Return (X, Y) of the center of cell containing provided text 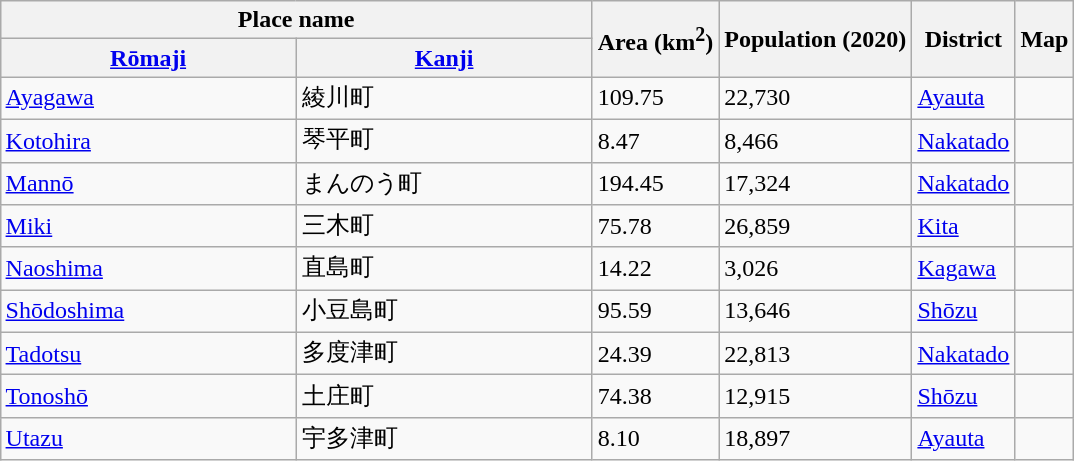
小豆島町 (444, 312)
Tonoshō (148, 396)
三木町 (444, 226)
Miki (148, 226)
琴平町 (444, 140)
まんのう町 (444, 184)
綾川町 (444, 98)
8,466 (816, 140)
Shōdoshima (148, 312)
Ayagawa (148, 98)
Kagawa (964, 268)
Place name (296, 20)
Kanji (444, 58)
24.39 (656, 354)
Rōmaji (148, 58)
Tadotsu (148, 354)
18,897 (816, 438)
14.22 (656, 268)
26,859 (816, 226)
District (964, 39)
宇多津町 (444, 438)
75.78 (656, 226)
Naoshima (148, 268)
109.75 (656, 98)
17,324 (816, 184)
74.38 (656, 396)
8.10 (656, 438)
Kotohira (148, 140)
22,730 (816, 98)
Utazu (148, 438)
3,026 (816, 268)
12,915 (816, 396)
直島町 (444, 268)
土庄町 (444, 396)
8.47 (656, 140)
13,646 (816, 312)
Mannō (148, 184)
Map (1044, 39)
Population (2020) (816, 39)
194.45 (656, 184)
22,813 (816, 354)
多度津町 (444, 354)
Area (km2) (656, 39)
Kita (964, 226)
95.59 (656, 312)
